Return the (X, Y) coordinate for the center point of the cell that contains the specified text.  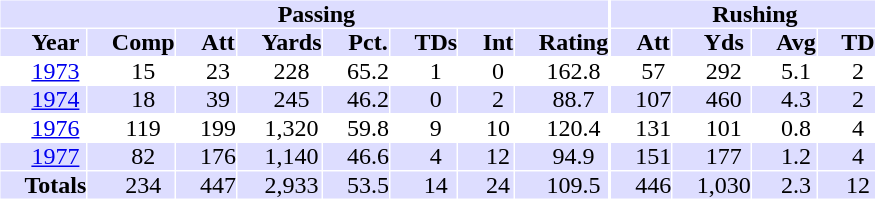
0.8 (784, 128)
120.4 (562, 128)
1,030 (712, 186)
46.2 (356, 100)
234 (132, 186)
4.3 (784, 100)
1976 (43, 128)
TD (846, 42)
2,933 (279, 186)
460 (712, 100)
292 (712, 72)
59.8 (356, 128)
Year (43, 42)
Totals (43, 186)
15 (132, 72)
23 (206, 72)
228 (279, 72)
94.9 (562, 156)
1973 (43, 72)
Pct. (356, 42)
1977 (43, 156)
65.2 (356, 72)
TDs (424, 42)
Int (486, 42)
101 (712, 128)
88.7 (562, 100)
1.2 (784, 156)
119 (132, 128)
131 (641, 128)
151 (641, 156)
53.5 (356, 186)
Yards (279, 42)
Yds (712, 42)
24 (486, 186)
199 (206, 128)
9 (424, 128)
Rushing (742, 14)
177 (712, 156)
Comp (132, 42)
1974 (43, 100)
176 (206, 156)
1 (424, 72)
57 (641, 72)
447 (206, 186)
39 (206, 100)
Rating (562, 42)
245 (279, 100)
2.3 (784, 186)
10 (486, 128)
Avg (784, 42)
14 (424, 186)
Passing (304, 14)
82 (132, 156)
1,320 (279, 128)
46.6 (356, 156)
446 (641, 186)
5.1 (784, 72)
107 (641, 100)
109.5 (562, 186)
18 (132, 100)
162.8 (562, 72)
1,140 (279, 156)
